Scan for the cell matching the given text and deliver its (x, y) coordinate at center. 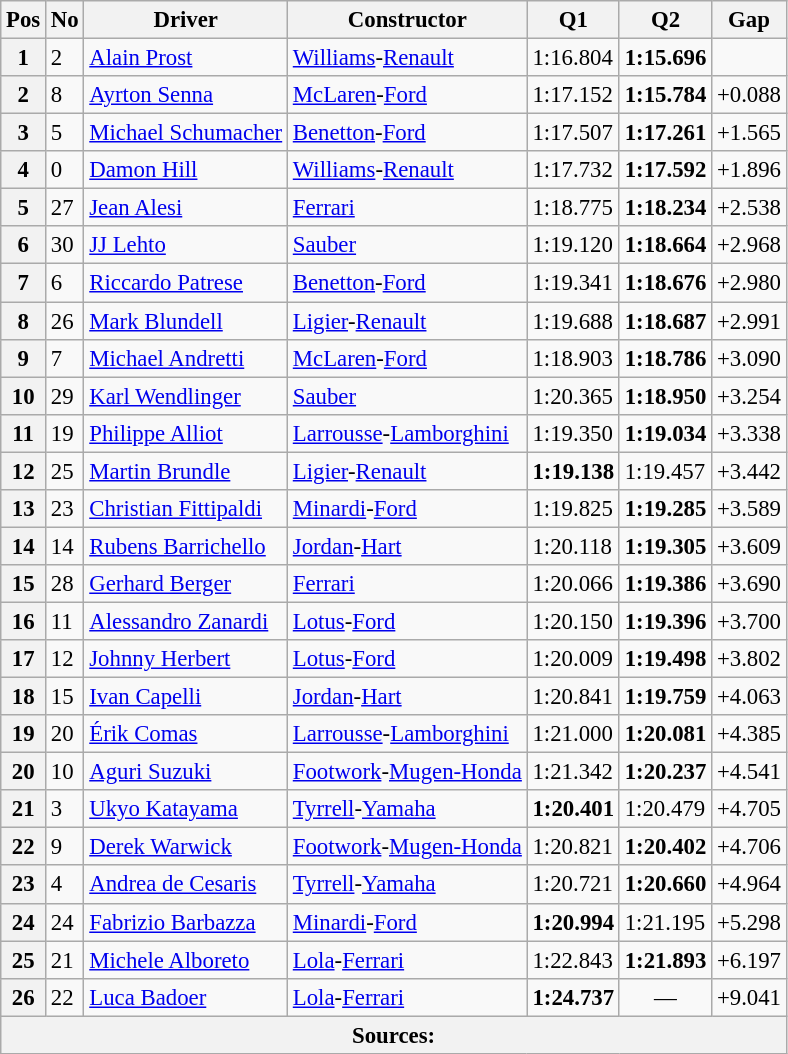
1:21.893 (665, 960)
Karl Wendlinger (186, 396)
Michele Alboreto (186, 960)
1 (24, 58)
Johnny Herbert (186, 659)
1:19.341 (573, 283)
1:20.066 (573, 584)
Q2 (665, 20)
Christian Fittipaldi (186, 509)
1:18.950 (665, 396)
1:18.775 (573, 208)
+2.991 (750, 321)
1:20.009 (573, 659)
1:17.152 (573, 95)
Derek Warwick (186, 847)
30 (65, 245)
1:21.342 (573, 772)
1:20.821 (573, 847)
1:19.120 (573, 245)
1:17.732 (573, 170)
+3.254 (750, 396)
1:18.234 (665, 208)
+3.700 (750, 621)
1:20.118 (573, 546)
1:15.696 (665, 58)
1:17.507 (573, 133)
+4.385 (750, 734)
1:21.000 (573, 734)
0 (65, 170)
1:17.592 (665, 170)
+1.565 (750, 133)
1:19.825 (573, 509)
+3.609 (750, 546)
+4.706 (750, 847)
+6.197 (750, 960)
+3.802 (750, 659)
+4.705 (750, 809)
1:20.721 (573, 885)
Ayrton Senna (186, 95)
17 (24, 659)
1:19.688 (573, 321)
+4.964 (750, 885)
1:19.138 (573, 471)
1:19.759 (665, 697)
1:22.843 (573, 960)
1:17.261 (665, 133)
1:21.195 (665, 922)
1:20.479 (665, 809)
Pos (24, 20)
+1.896 (750, 170)
No (65, 20)
+0.088 (750, 95)
Alessandro Zanardi (186, 621)
1:20.994 (573, 922)
+4.063 (750, 697)
1:19.305 (665, 546)
1:18.687 (665, 321)
29 (65, 396)
+3.338 (750, 433)
JJ Lehto (186, 245)
Gerhard Berger (186, 584)
Ivan Capelli (186, 697)
1:19.386 (665, 584)
1:19.034 (665, 433)
18 (24, 697)
+2.980 (750, 283)
1:16.804 (573, 58)
Mark Blundell (186, 321)
Gap (750, 20)
+4.541 (750, 772)
1:18.676 (665, 283)
Driver (186, 20)
27 (65, 208)
1:19.396 (665, 621)
Philippe Alliot (186, 433)
1:20.365 (573, 396)
Érik Comas (186, 734)
Aguri Suzuki (186, 772)
1:19.285 (665, 509)
Andrea de Cesaris (186, 885)
1:20.150 (573, 621)
+5.298 (750, 922)
1:15.784 (665, 95)
1:19.457 (665, 471)
Ukyo Katayama (186, 809)
Jean Alesi (186, 208)
+2.538 (750, 208)
— (665, 997)
1:18.664 (665, 245)
Riccardo Patrese (186, 283)
1:20.401 (573, 809)
Alain Prost (186, 58)
1:20.402 (665, 847)
+3.090 (750, 358)
Rubens Barrichello (186, 546)
Q1 (573, 20)
+2.968 (750, 245)
1:20.081 (665, 734)
1:18.786 (665, 358)
+9.041 (750, 997)
16 (24, 621)
Michael Andretti (186, 358)
1:24.737 (573, 997)
1:20.237 (665, 772)
13 (24, 509)
Luca Badoer (186, 997)
1:20.841 (573, 697)
Michael Schumacher (186, 133)
Damon Hill (186, 170)
Sources: (394, 1035)
Fabrizio Barbazza (186, 922)
1:19.350 (573, 433)
1:19.498 (665, 659)
+3.442 (750, 471)
28 (65, 584)
Constructor (407, 20)
1:18.903 (573, 358)
+3.690 (750, 584)
+3.589 (750, 509)
Martin Brundle (186, 471)
1:20.660 (665, 885)
